For the text-containing cell, return its midpoint in [x, y] coordinate format. 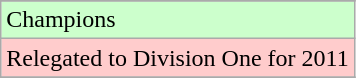
Champions [178, 20]
Relegated to Division One for 2011 [178, 58]
